Detect which cell encompasses the target text, then output its [x, y] center coordinate. 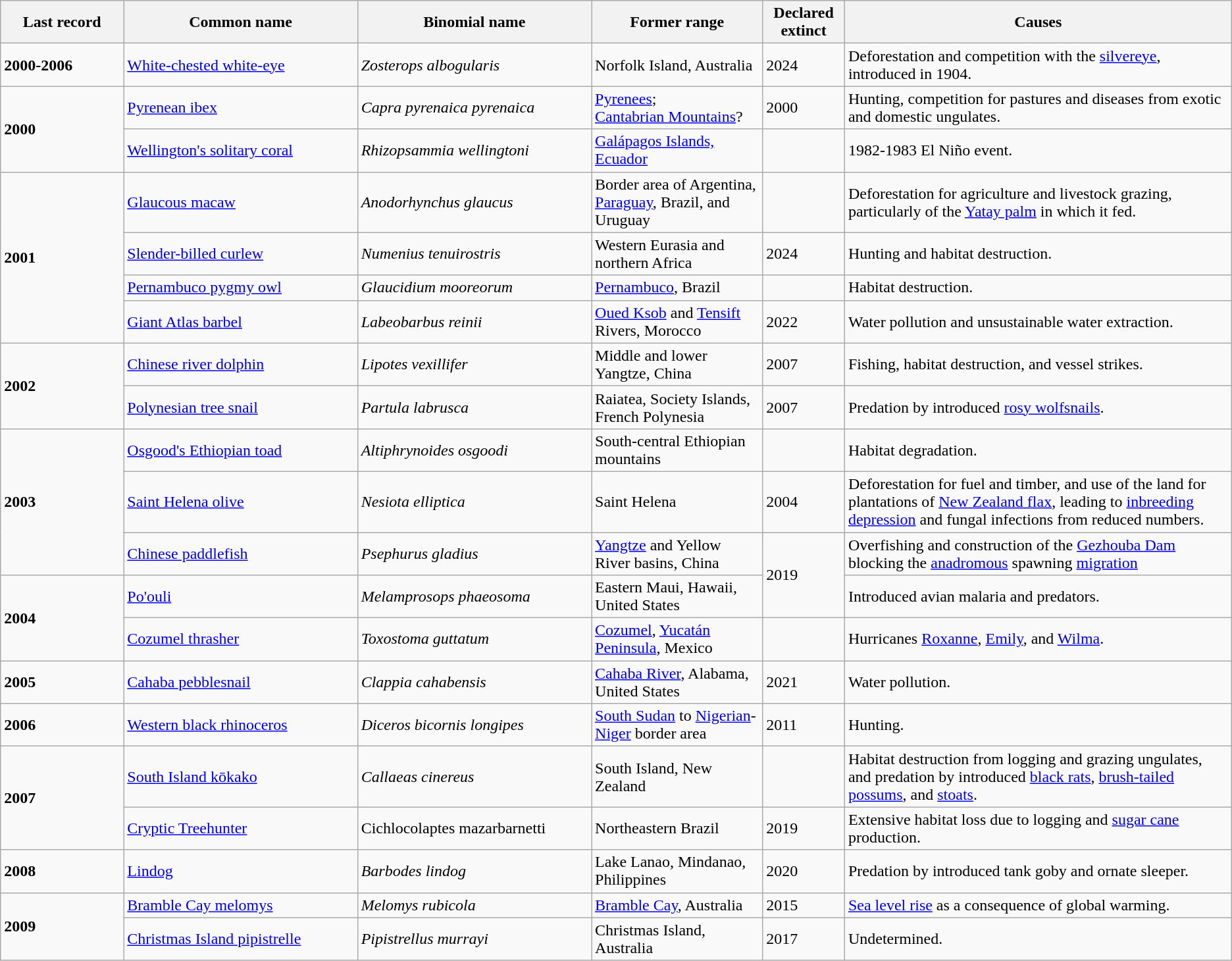
Eastern Maui, Hawaii, United States [677, 596]
Habitat destruction from logging and grazing ungulates, and predation by introduced black rats, brush-tailed possums, and stoats. [1038, 777]
Pernambuco, Brazil [677, 288]
Western black rhinoceros [241, 725]
Capra pyrenaica pyrenaica [474, 108]
Last record [62, 22]
Overfishing and construction of the Gezhouba Dam blocking the anadromous spawning migration [1038, 553]
Christmas Island, Australia [677, 939]
Causes [1038, 22]
Partula labrusca [474, 407]
Numenius tenuirostris [474, 254]
South Island, New Zealand [677, 777]
Cahaba River, Alabama, United States [677, 682]
Extensive habitat loss due to logging and sugar cane production. [1038, 828]
2011 [804, 725]
Pipistrellus murrayi [474, 939]
Hurricanes Roxanne, Emily, and Wilma. [1038, 640]
Deforestation and competition with the silvereye, introduced in 1904. [1038, 65]
Water pollution and unsustainable water extraction. [1038, 321]
Giant Atlas barbel [241, 321]
Slender-billed curlew [241, 254]
Psephurus gladius [474, 553]
Galápagos Islands, Ecuador [677, 150]
Anodorhynchus glaucus [474, 202]
South Island kōkako [241, 777]
Cryptic Treehunter [241, 828]
Middle and lower Yangtze, China [677, 365]
Saint Helena olive [241, 502]
Binomial name [474, 22]
Zosterops albogularis [474, 65]
South Sudan to Nigerian-Niger border area [677, 725]
2021 [804, 682]
Deforestation for agriculture and livestock grazing, particularly of the Yatay palm in which it fed. [1038, 202]
Cozumel, Yucatán Peninsula, Mexico [677, 640]
Lake Lanao, Mindanao, Philippines [677, 871]
2015 [804, 905]
Declared extinct [804, 22]
Cichlocolaptes mazarbarnetti [474, 828]
Rhizopsammia wellingtoni [474, 150]
2002 [62, 386]
2001 [62, 257]
Cahaba pebblesnail [241, 682]
Yangtze and Yellow River basins, China [677, 553]
Pernambuco pygmy owl [241, 288]
Saint Helena [677, 502]
2003 [62, 502]
South-central Ethiopian mountains [677, 450]
Norfolk Island, Australia [677, 65]
Glaucous macaw [241, 202]
Clappia cahabensis [474, 682]
Christmas Island pipistrelle [241, 939]
2006 [62, 725]
Pyrenees;Cantabrian Mountains? [677, 108]
2022 [804, 321]
Glaucidium mooreorum [474, 288]
Common name [241, 22]
Osgood's Ethiopian toad [241, 450]
Nesiota elliptica [474, 502]
Lipotes vexillifer [474, 365]
Labeobarbus reinii [474, 321]
Chinese river dolphin [241, 365]
Melomys rubicola [474, 905]
Toxostoma guttatum [474, 640]
Barbodes lindog [474, 871]
Introduced avian malaria and predators. [1038, 596]
Border area of Argentina, Paraguay, Brazil, and Uruguay [677, 202]
Former range [677, 22]
Undetermined. [1038, 939]
Lindog [241, 871]
2008 [62, 871]
1982-1983 El Niño event. [1038, 150]
Wellington's solitary coral [241, 150]
Western Eurasia and northern Africa [677, 254]
Callaeas cinereus [474, 777]
Polynesian tree snail [241, 407]
Habitat destruction. [1038, 288]
Oued Ksob and Tensift Rivers, Morocco [677, 321]
2005 [62, 682]
White-chested white-eye [241, 65]
Pyrenean ibex [241, 108]
Raiatea, Society Islands, French Polynesia [677, 407]
Fishing, habitat destruction, and vessel strikes. [1038, 365]
Melamprosops phaeosoma [474, 596]
Chinese paddlefish [241, 553]
Bramble Cay, Australia [677, 905]
Habitat degradation. [1038, 450]
2017 [804, 939]
Northeastern Brazil [677, 828]
Altiphrynoides osgoodi [474, 450]
Po'ouli [241, 596]
Hunting, competition for pastures and diseases from exotic and domestic ungulates. [1038, 108]
Predation by introduced tank goby and ornate sleeper. [1038, 871]
Bramble Cay melomys [241, 905]
Hunting and habitat destruction. [1038, 254]
Cozumel thrasher [241, 640]
Water pollution. [1038, 682]
Predation by introduced rosy wolfsnails. [1038, 407]
2000-2006 [62, 65]
Sea level rise as a consequence of global warming. [1038, 905]
2020 [804, 871]
Hunting. [1038, 725]
2009 [62, 927]
Diceros bicornis longipes [474, 725]
